Provide the [X, Y] coordinate of the cell's center where the given text is located.  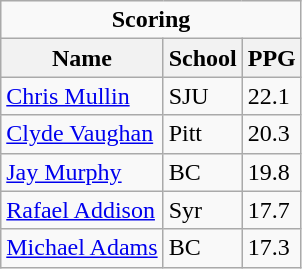
17.3 [272, 248]
22.1 [272, 96]
Syr [202, 210]
Michael Adams [82, 248]
Chris Mullin [82, 96]
Jay Murphy [82, 172]
17.7 [272, 210]
SJU [202, 96]
19.8 [272, 172]
Pitt [202, 134]
School [202, 58]
Scoring [152, 20]
PPG [272, 58]
Name [82, 58]
20.3 [272, 134]
Rafael Addison [82, 210]
Clyde Vaughan [82, 134]
